For the text-containing cell, return its midpoint in (X, Y) coordinate format. 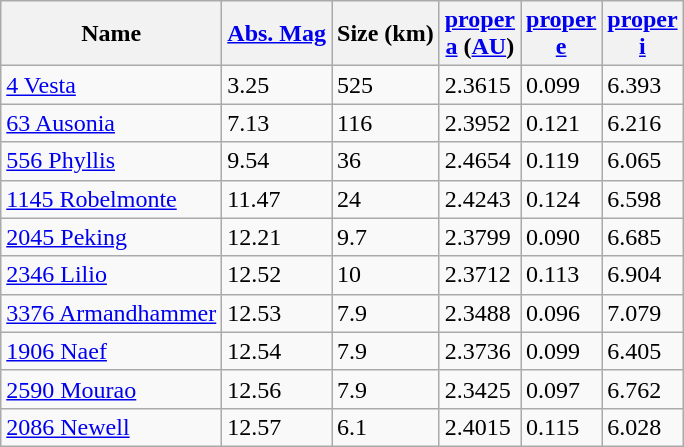
properi (642, 34)
2.4243 (480, 199)
4 Vesta (112, 85)
12.53 (277, 313)
2.3952 (480, 123)
12.52 (277, 275)
Name (112, 34)
0.097 (560, 389)
36 (386, 161)
7.079 (642, 313)
12.21 (277, 237)
2.4015 (480, 427)
0.121 (560, 123)
6.216 (642, 123)
2086 Newell (112, 427)
6.405 (642, 351)
3376 Armandhammer (112, 313)
0.115 (560, 427)
2590 Mourao (112, 389)
0.113 (560, 275)
12.57 (277, 427)
2.3615 (480, 85)
63 Ausonia (112, 123)
2.3736 (480, 351)
6.028 (642, 427)
6.1 (386, 427)
0.090 (560, 237)
2.4654 (480, 161)
1145 Robelmonte (112, 199)
2.3425 (480, 389)
556 Phyllis (112, 161)
10 (386, 275)
0.096 (560, 313)
11.47 (277, 199)
525 (386, 85)
9.54 (277, 161)
6.393 (642, 85)
6.904 (642, 275)
6.065 (642, 161)
2045 Peking (112, 237)
Size (km) (386, 34)
2.3799 (480, 237)
6.598 (642, 199)
6.685 (642, 237)
116 (386, 123)
2346 Lilio (112, 275)
7.13 (277, 123)
propere (560, 34)
9.7 (386, 237)
6.762 (642, 389)
Abs. Mag (277, 34)
2.3488 (480, 313)
3.25 (277, 85)
1906 Naef (112, 351)
12.56 (277, 389)
2.3712 (480, 275)
24 (386, 199)
0.119 (560, 161)
propera (AU) (480, 34)
0.124 (560, 199)
12.54 (277, 351)
